Find where the given text appears and provide that cell's center as [x, y] coordinate. 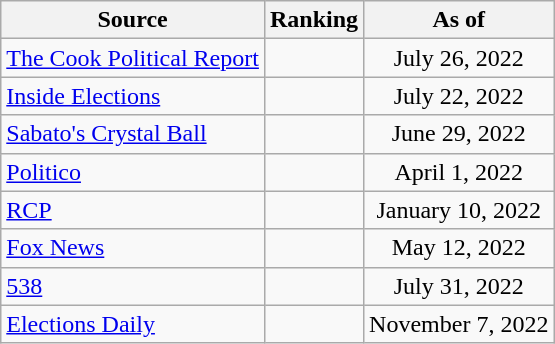
538 [133, 286]
The Cook Political Report [133, 58]
April 1, 2022 [459, 172]
As of [459, 20]
Fox News [133, 248]
January 10, 2022 [459, 210]
July 26, 2022 [459, 58]
November 7, 2022 [459, 324]
July 22, 2022 [459, 96]
Politico [133, 172]
Sabato's Crystal Ball [133, 134]
RCP [133, 210]
May 12, 2022 [459, 248]
June 29, 2022 [459, 134]
Inside Elections [133, 96]
July 31, 2022 [459, 286]
Source [133, 20]
Elections Daily [133, 324]
Ranking [314, 20]
